Capture the cell that displays the provided text and extract its (x, y) central coordinate. 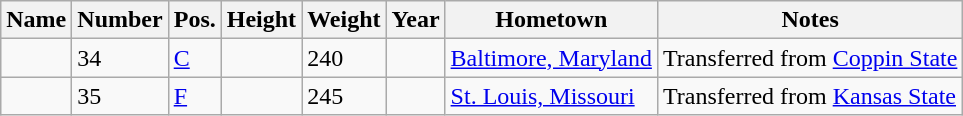
245 (344, 96)
Hometown (551, 20)
Weight (344, 20)
240 (344, 58)
C (194, 58)
Pos. (194, 20)
F (194, 96)
34 (120, 58)
Year (416, 20)
Baltimore, Maryland (551, 58)
Number (120, 20)
Name (36, 20)
Transferred from Coppin State (810, 58)
35 (120, 96)
Height (261, 20)
St. Louis, Missouri (551, 96)
Transferred from Kansas State (810, 96)
Notes (810, 20)
